Locate the cell with the specified text and output its [X, Y] center coordinate. 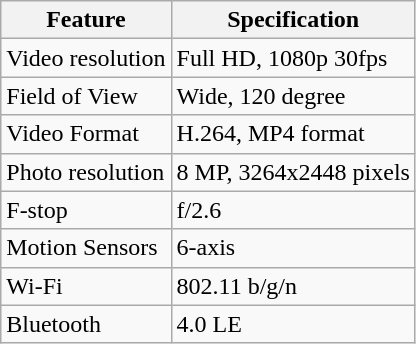
Motion Sensors [86, 248]
F-stop [86, 210]
Video resolution [86, 58]
Full HD, 1080p 30fps [293, 58]
4.0 LE [293, 324]
Feature [86, 20]
Wi-Fi [86, 286]
H.264, MP4 format [293, 134]
Bluetooth [86, 324]
Photo resolution [86, 172]
8 MP, 3264x2448 pixels [293, 172]
Specification [293, 20]
802.11 b/g/n [293, 286]
Wide, 120 degree [293, 96]
f/2.6 [293, 210]
6-axis [293, 248]
Video Format [86, 134]
Field of View [86, 96]
